Find where the given text appears and provide that cell's center as [X, Y] coordinate. 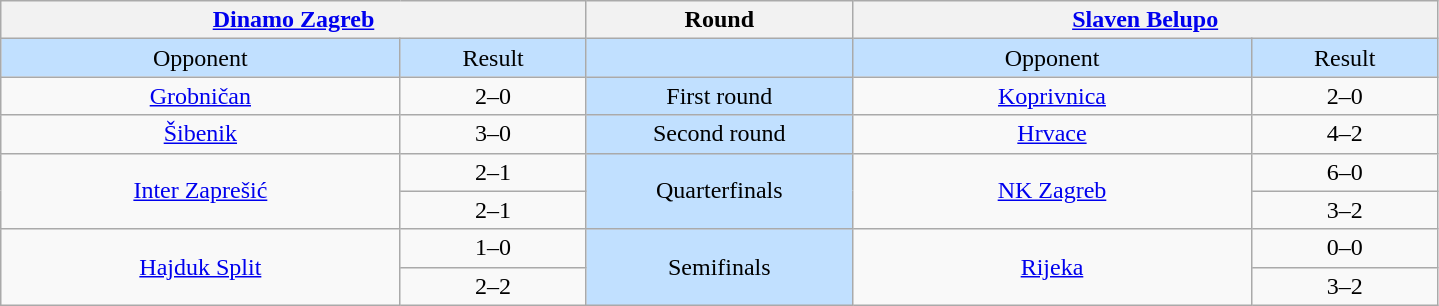
First round [719, 96]
Round [719, 20]
Second round [719, 134]
Rijeka [1052, 267]
4–2 [1345, 134]
Hajduk Split [200, 267]
Koprivnica [1052, 96]
3–0 [493, 134]
0–0 [1345, 248]
6–0 [1345, 172]
Inter Zaprešić [200, 191]
Hrvace [1052, 134]
Quarterfinals [719, 191]
Semifinals [719, 267]
Slaven Belupo [1145, 20]
Šibenik [200, 134]
NK Zagreb [1052, 191]
2–2 [493, 286]
Dinamo Zagreb [294, 20]
Grobničan [200, 96]
1–0 [493, 248]
